For the text-containing cell, return its midpoint in [x, y] coordinate format. 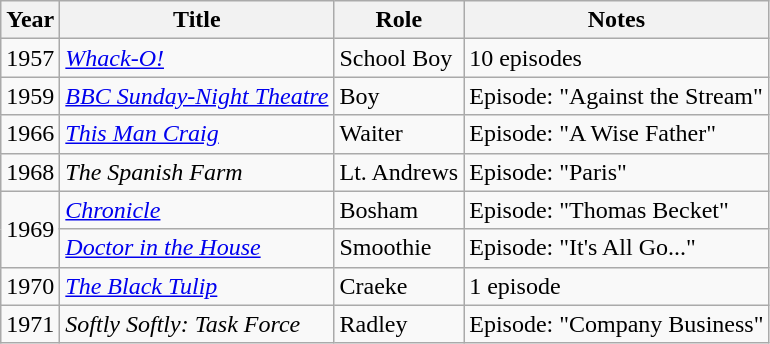
Craeke [399, 286]
Smoothie [399, 248]
Episode: "A Wise Father" [616, 134]
Episode: "Thomas Becket" [616, 210]
Lt. Andrews [399, 172]
This Man Craig [197, 134]
The Spanish Farm [197, 172]
1970 [30, 286]
Notes [616, 20]
Role [399, 20]
Radley [399, 324]
The Black Tulip [197, 286]
Episode: "Paris" [616, 172]
School Boy [399, 58]
Episode: "Company Business" [616, 324]
Softly Softly: Task Force [197, 324]
1966 [30, 134]
Title [197, 20]
1957 [30, 58]
1959 [30, 96]
Chronicle [197, 210]
1969 [30, 229]
Episode: "It's All Go..." [616, 248]
Boy [399, 96]
Doctor in the House [197, 248]
10 episodes [616, 58]
BBC Sunday-Night Theatre [197, 96]
Whack-O! [197, 58]
Bosham [399, 210]
Episode: "Against the Stream" [616, 96]
1971 [30, 324]
Waiter [399, 134]
Year [30, 20]
1 episode [616, 286]
1968 [30, 172]
